From the cell containing the given text, extract its center point as (X, Y) coordinate. 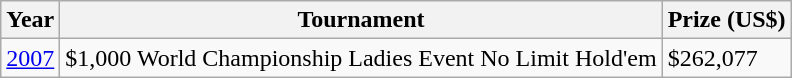
Year (30, 20)
Tournament (361, 20)
$262,077 (726, 58)
2007 (30, 58)
Prize (US$) (726, 20)
$1,000 World Championship Ladies Event No Limit Hold'em (361, 58)
